Identify which cell holds the provided text, then report its [X, Y] central coordinate. 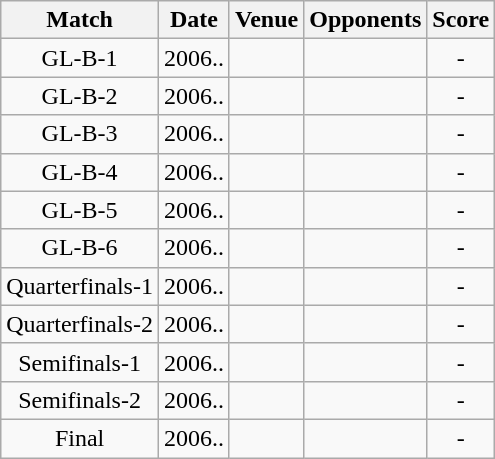
Opponents [366, 20]
GL-B-2 [80, 96]
Quarterfinals-1 [80, 286]
Final [80, 438]
GL-B-4 [80, 172]
GL-B-5 [80, 210]
Quarterfinals-2 [80, 324]
GL-B-3 [80, 134]
Score [461, 20]
Venue [266, 20]
Date [194, 20]
Match [80, 20]
GL-B-1 [80, 58]
Semifinals-1 [80, 362]
GL-B-6 [80, 248]
Semifinals-2 [80, 400]
